Search for the cell housing the specified text and yield its (x, y) center coordinate. 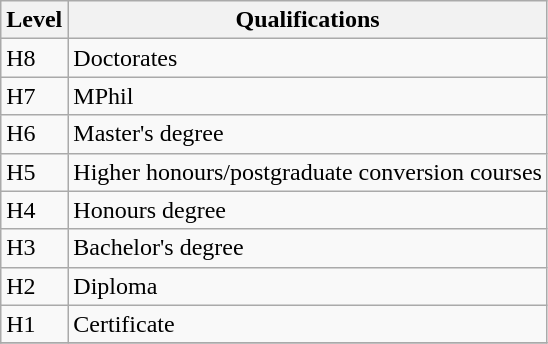
H1 (34, 324)
H8 (34, 58)
Bachelor's degree (308, 248)
H7 (34, 96)
Qualifications (308, 20)
Certificate (308, 324)
H4 (34, 210)
Master's degree (308, 134)
Level (34, 20)
H5 (34, 172)
H2 (34, 286)
MPhil (308, 96)
Diploma (308, 286)
Doctorates (308, 58)
Higher honours/postgraduate conversion courses (308, 172)
H3 (34, 248)
H6 (34, 134)
Honours degree (308, 210)
